Output the [X, Y] coordinate of the center of the cell containing the given text.  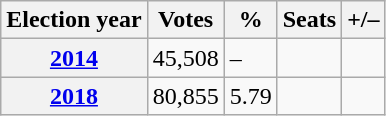
2018 [74, 96]
2014 [74, 58]
80,855 [186, 96]
% [250, 20]
5.79 [250, 96]
+/– [364, 20]
Election year [74, 20]
Votes [186, 20]
45,508 [186, 58]
Seats [309, 20]
– [250, 58]
